Detect which cell encompasses the target text, then output its (X, Y) center coordinate. 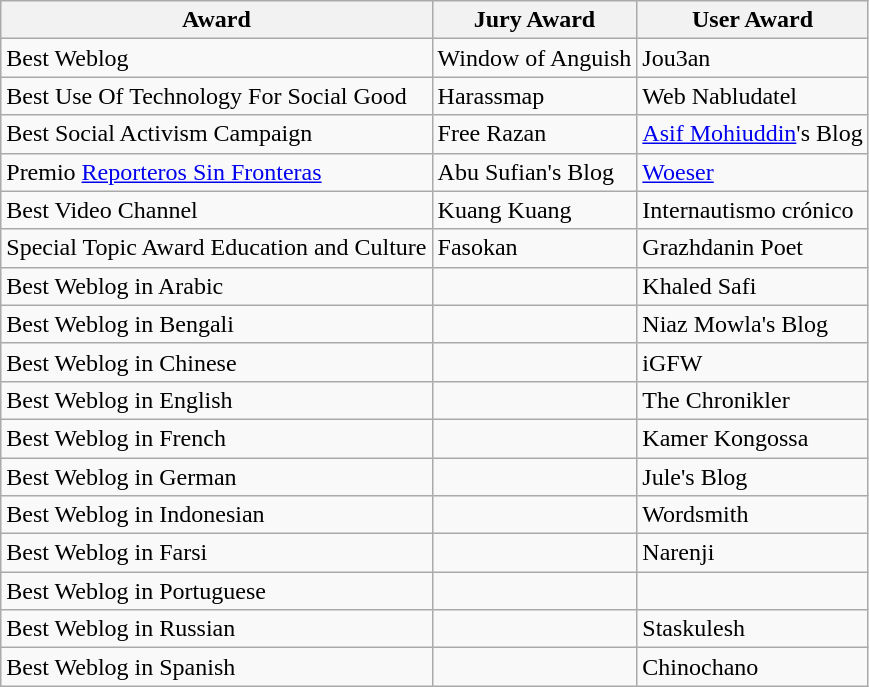
Premio Reporteros Sin Fronteras (216, 172)
iGFW (752, 362)
Web Nabludatel (752, 96)
Woeser (752, 172)
Best Weblog in Farsi (216, 553)
Narenji (752, 553)
Jule's Blog (752, 477)
Chinochano (752, 667)
Grazhdanin Poet (752, 248)
Best Weblog in English (216, 400)
Best Weblog in Russian (216, 629)
The Chronikler (752, 400)
Khaled Safi (752, 286)
Best Weblog in Arabic (216, 286)
Best Weblog in Chinese (216, 362)
Award (216, 20)
Kuang Kuang (534, 210)
Free Razan (534, 134)
Best Video Channel (216, 210)
Fasokan (534, 248)
Kamer Kongossa (752, 438)
Best Weblog in Portuguese (216, 591)
Best Weblog in German (216, 477)
Best Weblog in French (216, 438)
Wordsmith (752, 515)
Niaz Mowla's Blog (752, 324)
Best Weblog in Bengali (216, 324)
Best Weblog (216, 58)
Internautismo crónico (752, 210)
Jou3an (752, 58)
Best Social Activism Campaign (216, 134)
Jury Award (534, 20)
Harassmap (534, 96)
Special Topic Award Education and Culture (216, 248)
Best Weblog in Indonesian (216, 515)
Best Use Of Technology For Social Good (216, 96)
User Award (752, 20)
Window of Anguish (534, 58)
Asif Mohiuddin's Blog (752, 134)
Staskulesh (752, 629)
Best Weblog in Spanish (216, 667)
Abu Sufian's Blog (534, 172)
